Detect which cell encompasses the target text, then output its (X, Y) center coordinate. 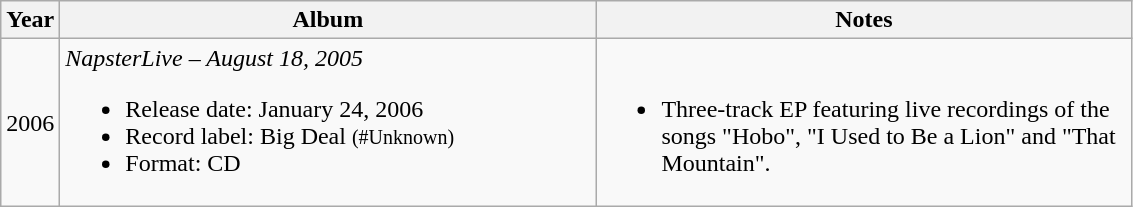
Year (30, 20)
Album (328, 20)
Notes (864, 20)
Three-track EP featuring live recordings of the songs "Hobo", "I Used to Be a Lion" and "That Mountain". (864, 122)
NapsterLive – August 18, 2005Release date: January 24, 2006Record label: Big Deal (#Unknown)Format: CD (328, 122)
2006 (30, 122)
